Locate the cell with the specified text and output its [x, y] center coordinate. 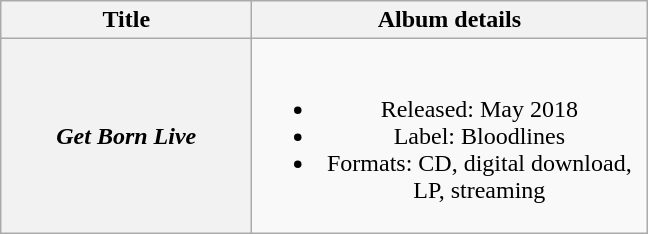
Get Born Live [126, 136]
Title [126, 20]
Album details [450, 20]
Released: May 2018Label: BloodlinesFormats: CD, digital download, LP, streaming [450, 136]
